Determine the (X, Y) coordinate at the center of the cell enclosing the given text.  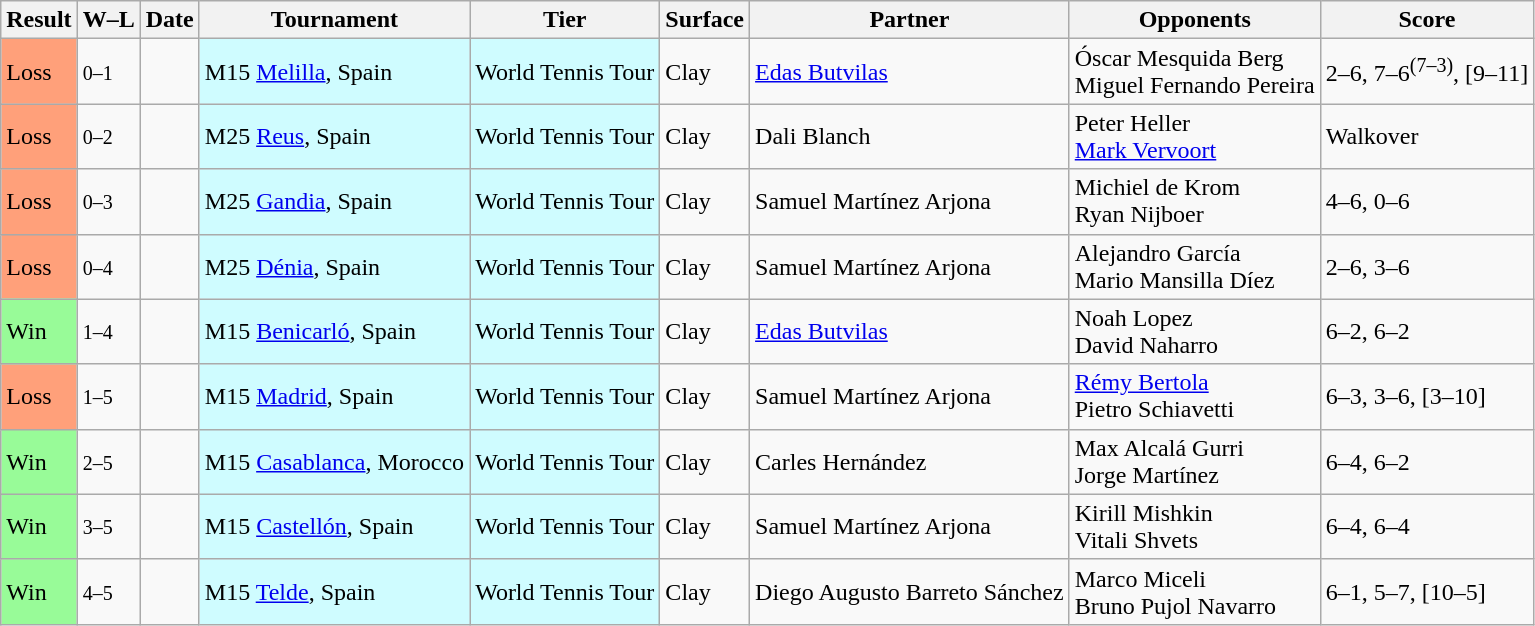
Rémy Bertola Pietro Schiavetti (1194, 396)
Carles Hernández (910, 462)
Dali Blanch (910, 136)
6–4, 6–4 (1426, 526)
4–5 (108, 592)
Óscar Mesquida Berg Miguel Fernando Pereira (1194, 72)
M25 Dénia, Spain (334, 266)
Tournament (334, 20)
Walkover (1426, 136)
M15 Casablanca, Morocco (334, 462)
M15 Melilla, Spain (334, 72)
0–1 (108, 72)
Max Alcalá Gurri Jorge Martínez (1194, 462)
2–6, 7–6(7–3), [9–11] (1426, 72)
2–5 (108, 462)
Noah Lopez David Naharro (1194, 332)
Partner (910, 20)
0–2 (108, 136)
6–2, 6–2 (1426, 332)
3–5 (108, 526)
6–3, 3–6, [3–10] (1426, 396)
Kirill Mishkin Vitali Shvets (1194, 526)
M25 Reus, Spain (334, 136)
Diego Augusto Barreto Sánchez (910, 592)
6–1, 5–7, [10–5] (1426, 592)
Alejandro García Mario Mansilla Díez (1194, 266)
2–6, 3–6 (1426, 266)
Result (39, 20)
Tier (565, 20)
1–5 (108, 396)
6–4, 6–2 (1426, 462)
M15 Telde, Spain (334, 592)
Opponents (1194, 20)
M15 Benicarló, Spain (334, 332)
1–4 (108, 332)
4–6, 0–6 (1426, 202)
Michiel de Krom Ryan Nijboer (1194, 202)
M15 Castellón, Spain (334, 526)
M15 Madrid, Spain (334, 396)
Date (170, 20)
W–L (108, 20)
0–3 (108, 202)
0–4 (108, 266)
Score (1426, 20)
Peter Heller Mark Vervoort (1194, 136)
Marco Miceli Bruno Pujol Navarro (1194, 592)
Surface (705, 20)
M25 Gandia, Spain (334, 202)
